Provide the (X, Y) coordinate of the cell's center where the given text is located.  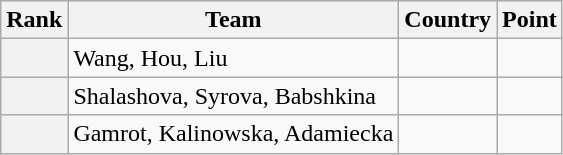
Wang, Hou, Liu (234, 58)
Point (530, 20)
Shalashova, Syrova, Babshkina (234, 96)
Rank (34, 20)
Team (234, 20)
Country (448, 20)
Gamrot, Kalinowska, Adamiecka (234, 134)
